From the cell containing the given text, extract its center point as (x, y) coordinate. 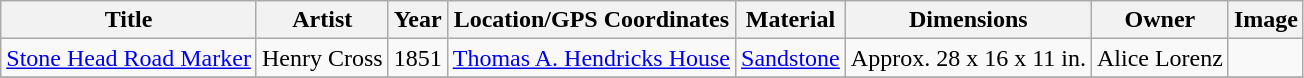
Dimensions (968, 20)
Sandstone (791, 58)
Approx. 28 x 16 x 11 in. (968, 58)
1851 (418, 58)
Year (418, 20)
Alice Lorenz (1160, 58)
Artist (322, 20)
Henry Cross (322, 58)
Location/GPS Coordinates (591, 20)
Title (129, 20)
Owner (1160, 20)
Thomas A. Hendricks House (591, 58)
Image (1266, 20)
Material (791, 20)
Stone Head Road Marker (129, 58)
